From the cell containing the given text, extract its center point as [X, Y] coordinate. 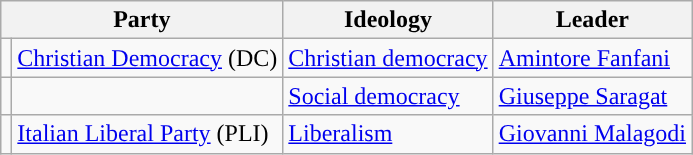
Giovanni Malagodi [592, 134]
Party [142, 20]
Social democracy [388, 96]
Christian Democracy (DC) [148, 58]
Liberalism [388, 134]
Amintore Fanfani [592, 58]
Ideology [388, 20]
Giuseppe Saragat [592, 96]
Italian Liberal Party (PLI) [148, 134]
Christian democracy [388, 58]
Leader [592, 20]
